Pinpoint the cell where the given text exists, returning its [x, y] midpoint coordinate. 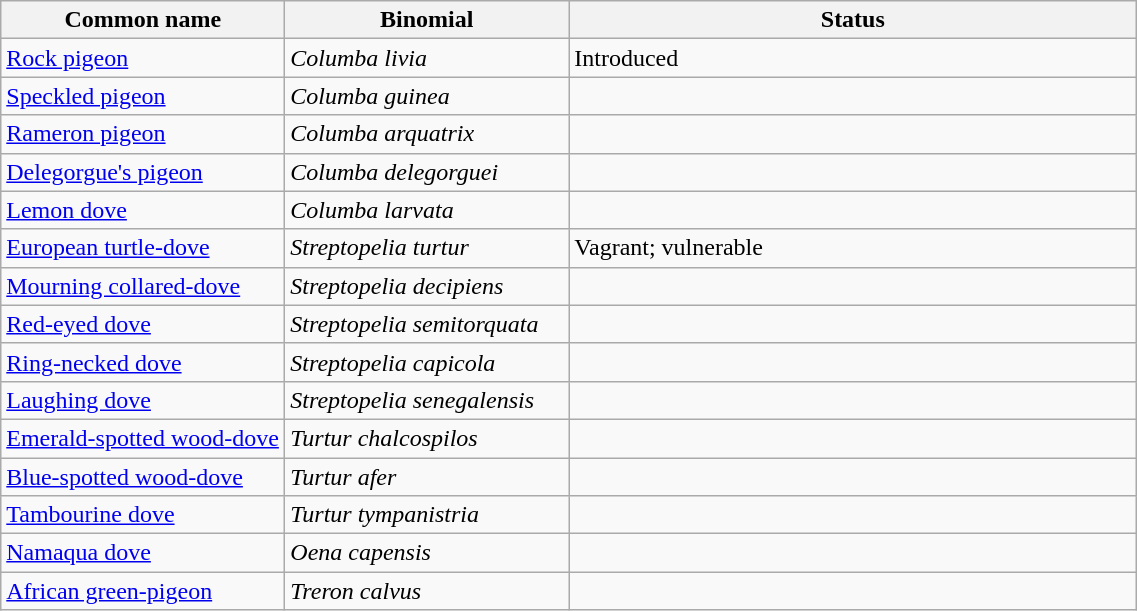
Namaqua dove [143, 553]
Treron calvus [427, 591]
Binomial [427, 20]
Turtur tympanistria [427, 515]
Red-eyed dove [143, 324]
Columba guinea [427, 96]
Oena capensis [427, 553]
Columba larvata [427, 210]
Rameron pigeon [143, 134]
Streptopelia capicola [427, 362]
Streptopelia decipiens [427, 286]
Tambourine dove [143, 515]
Introduced [853, 58]
Columba livia [427, 58]
Columba arquatrix [427, 134]
African green-pigeon [143, 591]
Status [853, 20]
Common name [143, 20]
Vagrant; vulnerable [853, 248]
Streptopelia turtur [427, 248]
Turtur chalcospilos [427, 438]
Rock pigeon [143, 58]
Emerald-spotted wood-dove [143, 438]
Blue-spotted wood-dove [143, 477]
Laughing dove [143, 400]
Turtur afer [427, 477]
Ring-necked dove [143, 362]
Streptopelia senegalensis [427, 400]
Mourning collared-dove [143, 286]
European turtle-dove [143, 248]
Lemon dove [143, 210]
Delegorgue's pigeon [143, 172]
Columba delegorguei [427, 172]
Speckled pigeon [143, 96]
Streptopelia semitorquata [427, 324]
